Scan for the cell matching the given text and deliver its [x, y] coordinate at center. 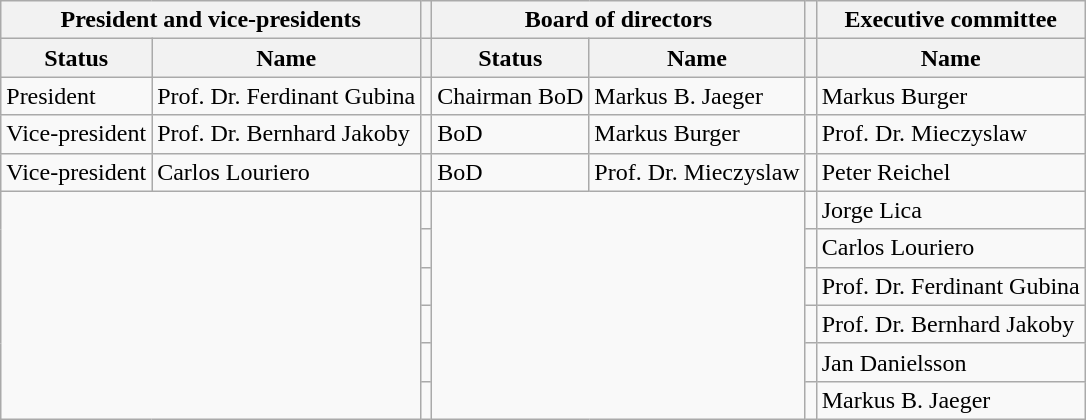
Jorge Lica [950, 210]
President [76, 96]
Jan Danielsson [950, 362]
Peter Reichel [950, 172]
Board of directors [618, 20]
Chairman BoD [510, 96]
President and vice-presidents [211, 20]
Executive committee [950, 20]
